Capture the cell that displays the provided text and extract its (X, Y) central coordinate. 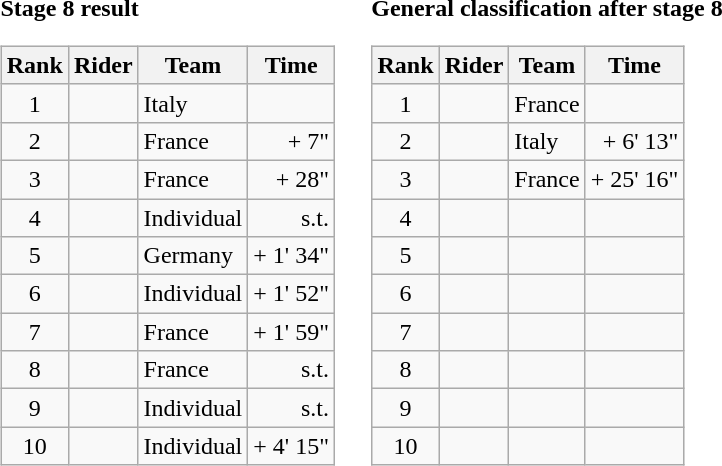
+ 1' 59" (292, 332)
+ 25' 16" (634, 179)
+ 1' 52" (292, 294)
+ 7" (292, 141)
+ 4' 15" (292, 446)
+ 6' 13" (634, 141)
Germany (193, 256)
+ 28" (292, 179)
+ 1' 34" (292, 256)
